Determine the [x, y] coordinate at the center of the cell enclosing the given text.  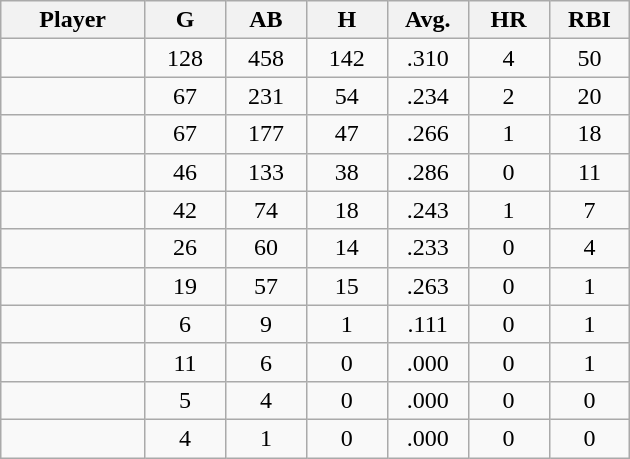
.263 [428, 286]
42 [186, 210]
50 [590, 58]
Player [73, 20]
G [186, 20]
142 [346, 58]
60 [266, 248]
9 [266, 324]
231 [266, 96]
128 [186, 58]
19 [186, 286]
.310 [428, 58]
133 [266, 172]
RBI [590, 20]
AB [266, 20]
458 [266, 58]
46 [186, 172]
.234 [428, 96]
14 [346, 248]
26 [186, 248]
.233 [428, 248]
57 [266, 286]
5 [186, 400]
54 [346, 96]
Avg. [428, 20]
74 [266, 210]
.286 [428, 172]
.243 [428, 210]
H [346, 20]
7 [590, 210]
177 [266, 134]
20 [590, 96]
HR [508, 20]
.266 [428, 134]
.111 [428, 324]
2 [508, 96]
15 [346, 286]
38 [346, 172]
47 [346, 134]
